Find where the given text appears and provide that cell's center as (X, Y) coordinate. 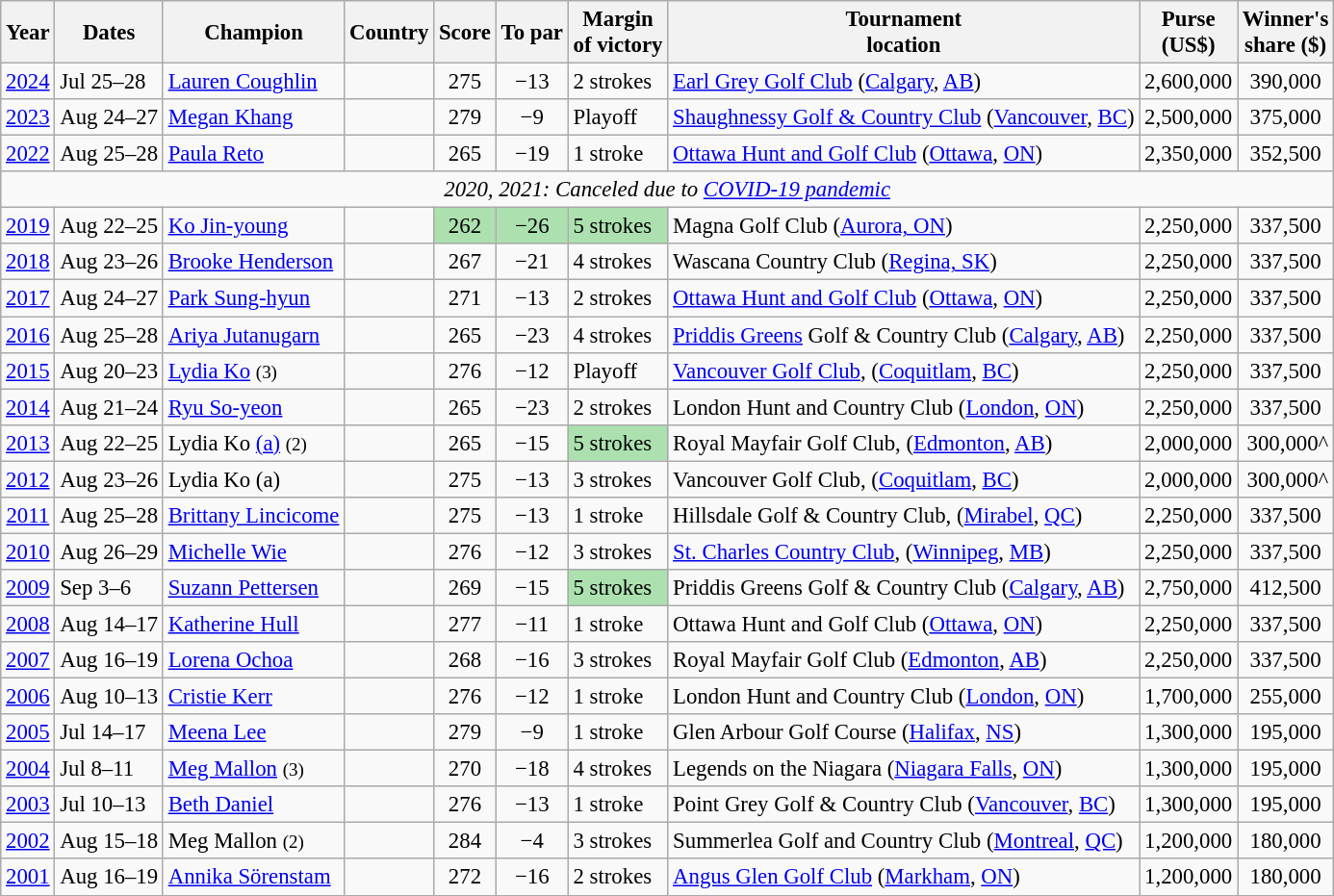
Royal Mayfair Golf Club, (Edmonton, AB) (904, 443)
Brooke Henderson (253, 263)
2016 (28, 335)
2011 (28, 516)
2024 (28, 82)
Meg Mallon (3) (253, 769)
Shaughnessy Golf & Country Club (Vancouver, BC) (904, 117)
Legends on the Niagara (Niagara Falls, ON) (904, 769)
Jul 8–11 (109, 769)
−11 (531, 624)
Michelle Wie (253, 551)
−18 (531, 769)
−26 (531, 226)
Lydia Ko (a) (253, 479)
2,350,000 (1189, 154)
2012 (28, 479)
272 (466, 878)
−19 (531, 154)
Angus Glen Golf Club (Markham, ON) (904, 878)
Megan Khang (253, 117)
2005 (28, 732)
2,500,000 (1189, 117)
Tournamentlocation (904, 33)
2022 (28, 154)
Glen Arbour Golf Course (Halifax, NS) (904, 732)
2003 (28, 805)
Jul 14–17 (109, 732)
2019 (28, 226)
2,750,000 (1189, 588)
Year (28, 33)
1,700,000 (1189, 697)
284 (466, 841)
Wascana Country Club (Regina, SK) (904, 263)
2008 (28, 624)
Royal Mayfair Golf Club (Edmonton, AB) (904, 660)
Katherine Hull (253, 624)
2017 (28, 298)
390,000 (1286, 82)
Aug 10–13 (109, 697)
Marginof victory (618, 33)
Summerlea Golf and Country Club (Montreal, QC) (904, 841)
Country (389, 33)
2001 (28, 878)
Jul 25–28 (109, 82)
Suzann Pettersen (253, 588)
267 (466, 263)
Paula Reto (253, 154)
Cristie Kerr (253, 697)
Jul 10–13 (109, 805)
269 (466, 588)
−21 (531, 263)
Aug 15–18 (109, 841)
268 (466, 660)
2018 (28, 263)
Hillsdale Golf & Country Club, (Mirabel, QC) (904, 516)
Sep 3–6 (109, 588)
Beth Daniel (253, 805)
Aug 21–24 (109, 407)
352,500 (1286, 154)
Lydia Ko (3) (253, 371)
277 (466, 624)
−4 (531, 841)
2015 (28, 371)
Ko Jin-young (253, 226)
2004 (28, 769)
255,000 (1286, 697)
2013 (28, 443)
2007 (28, 660)
2020, 2021: Canceled due to COVID-19 pandemic (668, 190)
Winner'sshare ($) (1286, 33)
Meena Lee (253, 732)
2006 (28, 697)
Brittany Lincicome (253, 516)
2023 (28, 117)
Lorena Ochoa (253, 660)
Park Sung-hyun (253, 298)
Aug 26–29 (109, 551)
To par (531, 33)
2002 (28, 841)
Annika Sörenstam (253, 878)
2010 (28, 551)
Magna Golf Club (Aurora, ON) (904, 226)
2009 (28, 588)
Dates (109, 33)
271 (466, 298)
Meg Mallon (2) (253, 841)
Champion (253, 33)
Aug 14–17 (109, 624)
Ryu So-yeon (253, 407)
412,500 (1286, 588)
Earl Grey Golf Club (Calgary, AB) (904, 82)
St. Charles Country Club, (Winnipeg, MB) (904, 551)
262 (466, 226)
Score (466, 33)
2,600,000 (1189, 82)
2014 (28, 407)
Lauren Coughlin (253, 82)
Ariya Jutanugarn (253, 335)
Lydia Ko (a) (2) (253, 443)
270 (466, 769)
375,000 (1286, 117)
Aug 20–23 (109, 371)
Purse(US$) (1189, 33)
Point Grey Golf & Country Club (Vancouver, BC) (904, 805)
